Locate the cell with the specified text and output its (X, Y) center coordinate. 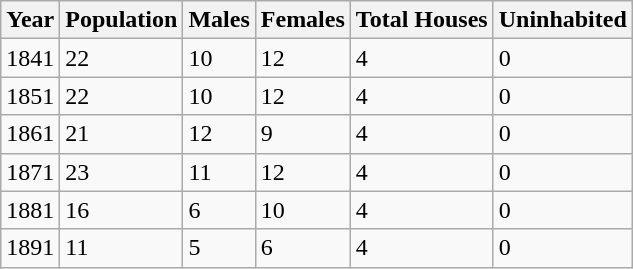
21 (122, 134)
9 (302, 134)
1841 (30, 58)
1851 (30, 96)
1861 (30, 134)
1881 (30, 210)
Population (122, 20)
1891 (30, 248)
Year (30, 20)
Females (302, 20)
23 (122, 172)
5 (219, 248)
Uninhabited (562, 20)
Total Houses (422, 20)
Males (219, 20)
16 (122, 210)
1871 (30, 172)
